Output the (x, y) coordinate of the center of the cell containing the given text.  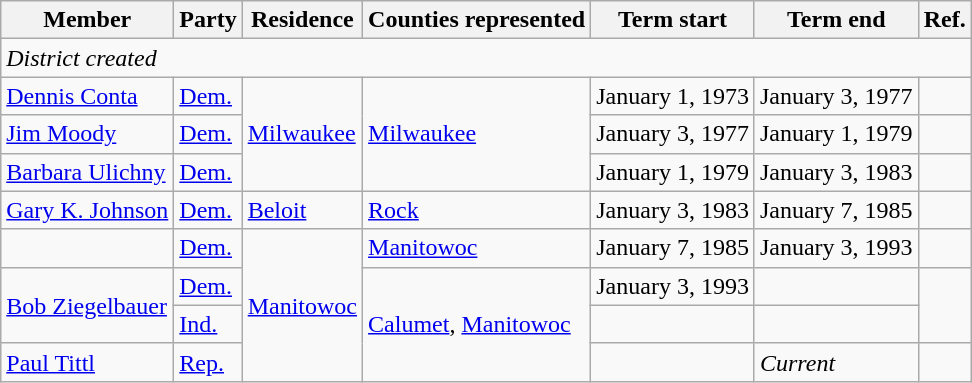
Gary K. Johnson (88, 210)
January 1, 1973 (673, 96)
Rock (477, 210)
Calumet, Manitowoc (477, 324)
Current (836, 362)
Bob Ziegelbauer (88, 305)
Term end (836, 20)
Ref. (944, 20)
Counties represented (477, 20)
Beloit (302, 210)
District created (486, 58)
Barbara Ulichny (88, 172)
Party (208, 20)
Term start (673, 20)
Paul Tittl (88, 362)
Rep. (208, 362)
Member (88, 20)
Residence (302, 20)
Dennis Conta (88, 96)
Ind. (208, 324)
Jim Moody (88, 134)
